Pinpoint the cell where the given text exists, returning its (X, Y) midpoint coordinate. 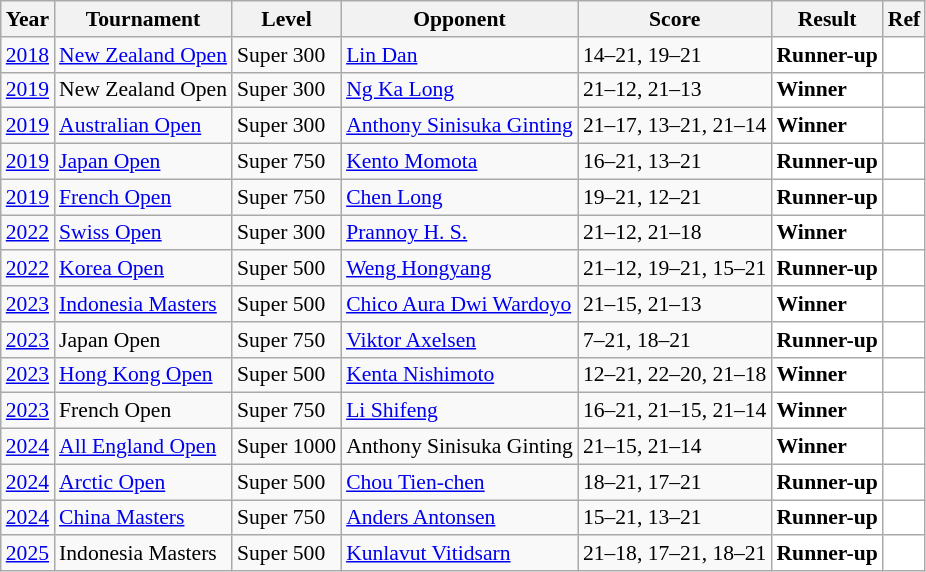
Hong Kong Open (143, 375)
China Masters (143, 518)
Arctic Open (143, 482)
16–21, 21–15, 21–14 (675, 411)
Kento Momota (460, 162)
Li Shifeng (460, 411)
Kenta Nishimoto (460, 375)
Super 1000 (286, 447)
12–21, 22–20, 21–18 (675, 375)
15–21, 13–21 (675, 518)
Kunlavut Vitidsarn (460, 554)
21–15, 21–13 (675, 304)
21–12, 21–13 (675, 90)
Ng Ka Long (460, 90)
21–12, 19–21, 15–21 (675, 269)
14–21, 19–21 (675, 55)
Australian Open (143, 126)
Chico Aura Dwi Wardoyo (460, 304)
All England Open (143, 447)
Prannoy H. S. (460, 233)
Year (28, 19)
Anders Antonsen (460, 518)
16–21, 13–21 (675, 162)
Chou Tien-chen (460, 482)
21–12, 21–18 (675, 233)
Score (675, 19)
Weng Hongyang (460, 269)
18–21, 17–21 (675, 482)
19–21, 12–21 (675, 197)
Korea Open (143, 269)
Opponent (460, 19)
Ref (904, 19)
Chen Long (460, 197)
2018 (28, 55)
7–21, 18–21 (675, 340)
Viktor Axelsen (460, 340)
21–18, 17–21, 18–21 (675, 554)
Swiss Open (143, 233)
Level (286, 19)
Lin Dan (460, 55)
21–17, 13–21, 21–14 (675, 126)
21–15, 21–14 (675, 447)
2025 (28, 554)
Result (826, 19)
Tournament (143, 19)
